Provide the (x, y) coordinate of the cell's center where the given text is located.  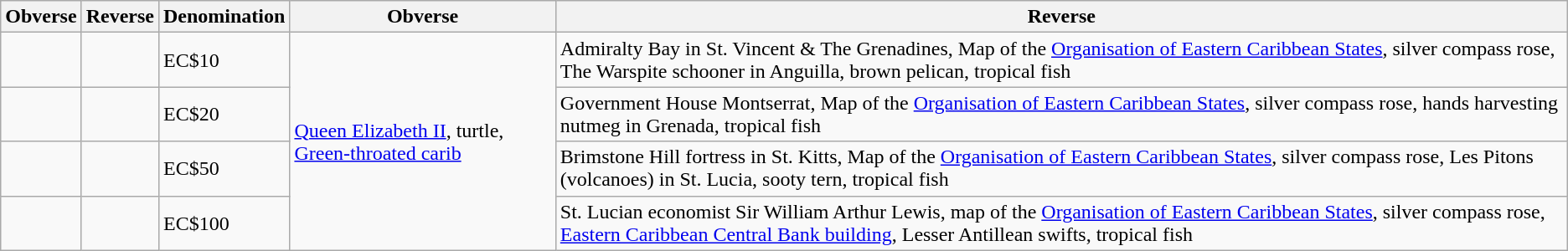
EC$10 (224, 60)
EC$20 (224, 114)
EC$50 (224, 169)
EC$100 (224, 223)
Queen Elizabeth II, turtle, Green-throated carib (422, 141)
Denomination (224, 17)
